Capture the cell that displays the provided text and extract its (X, Y) central coordinate. 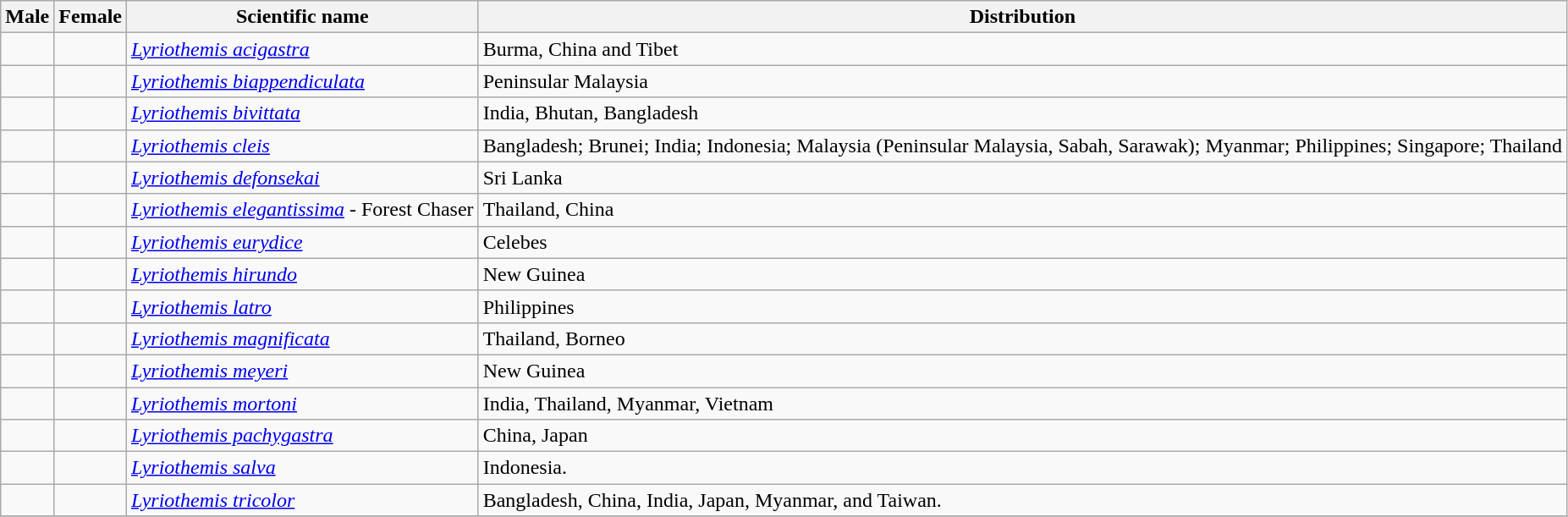
Peninsular Malaysia (1022, 81)
Distribution (1022, 17)
Lyriothemis mortoni (302, 404)
Lyriothemis salva (302, 468)
Female (91, 17)
Thailand, China (1022, 210)
Lyriothemis latro (302, 306)
Bangladesh, China, India, Japan, Myanmar, and Taiwan. (1022, 500)
Lyriothemis acigastra (302, 49)
Lyriothemis pachygastra (302, 436)
Lyriothemis biappendiculata (302, 81)
Philippines (1022, 306)
China, Japan (1022, 436)
Indonesia. (1022, 468)
India, Bhutan, Bangladesh (1022, 113)
India, Thailand, Myanmar, Vietnam (1022, 404)
Scientific name (302, 17)
Male (27, 17)
Celebes (1022, 242)
Sri Lanka (1022, 178)
Lyriothemis defonsekai (302, 178)
Thailand, Borneo (1022, 338)
Lyriothemis hirundo (302, 274)
Bangladesh; Brunei; India; Indonesia; Malaysia (Peninsular Malaysia, Sabah, Sarawak); Myanmar; Philippines; Singapore; Thailand (1022, 146)
Lyriothemis elegantissima - Forest Chaser (302, 210)
Lyriothemis magnificata (302, 338)
Lyriothemis eurydice (302, 242)
Burma, China and Tibet (1022, 49)
Lyriothemis meyeri (302, 371)
Lyriothemis tricolor (302, 500)
Lyriothemis cleis (302, 146)
Lyriothemis bivittata (302, 113)
